Locate the cell with the specified text and output its (x, y) center coordinate. 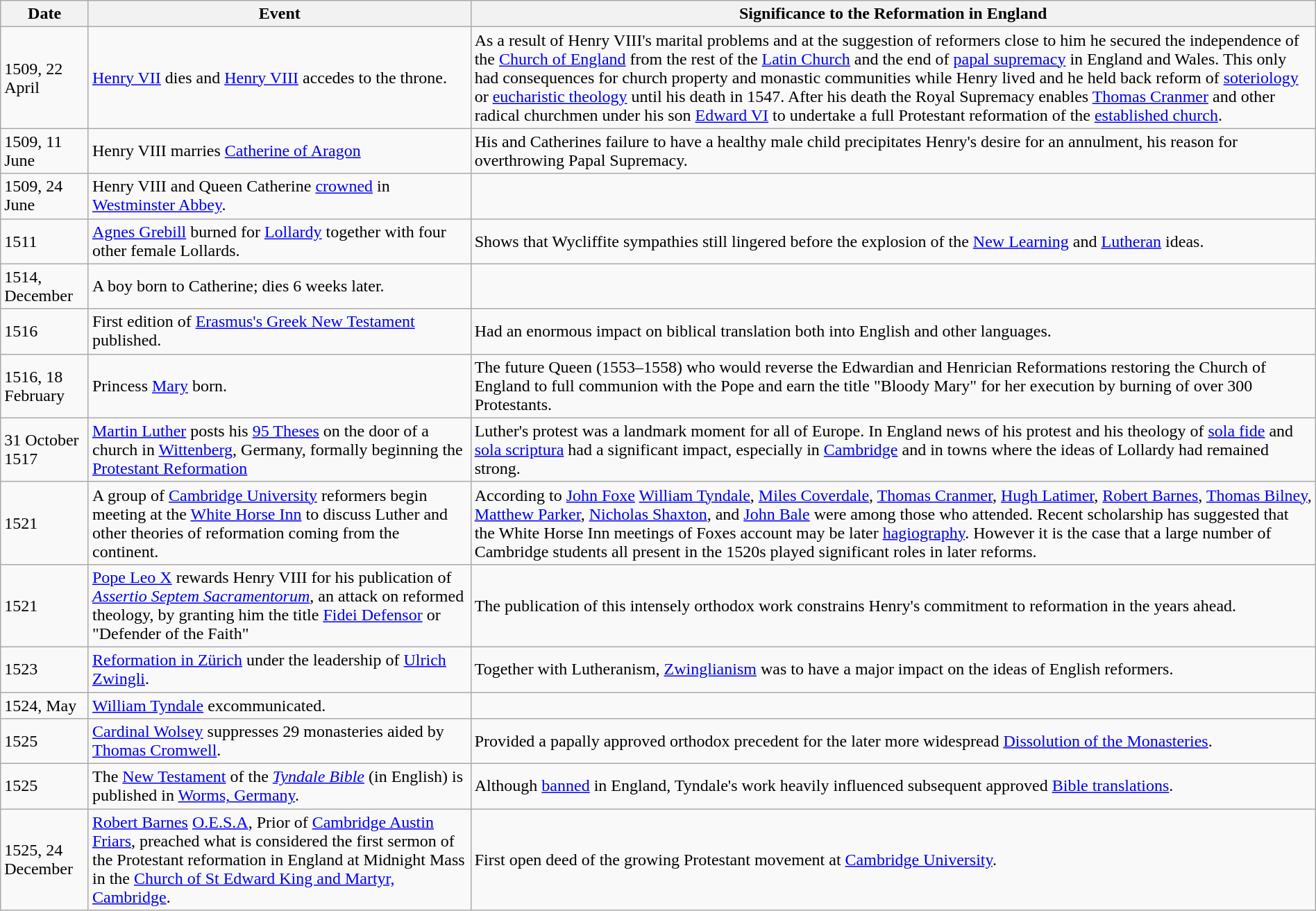
William Tyndale excommunicated. (279, 706)
1525, 24 December (44, 860)
Had an enormous impact on biblical translation both into English and other languages. (893, 332)
1509, 22 April (44, 78)
Together with Lutheranism, Zwinglianism was to have a major impact on the ideas of English reformers. (893, 669)
Reformation in Zürich under the leadership of Ulrich Zwingli. (279, 669)
1509, 11 June (44, 151)
1511 (44, 241)
The publication of this intensely orthodox work constrains Henry's commitment to reformation in the years ahead. (893, 605)
The New Testament of the Tyndale Bible (in English) is published in Worms, Germany. (279, 787)
First edition of Erasmus's Greek New Testament published. (279, 332)
Shows that Wycliffite sympathies still lingered before the explosion of the New Learning and Lutheran ideas. (893, 241)
A boy born to Catherine; dies 6 weeks later. (279, 286)
Date (44, 14)
Henry VIII marries Catherine of Aragon (279, 151)
His and Catherines failure to have a healthy male child precipitates Henry's desire for an annulment, his reason for overthrowing Papal Supremacy. (893, 151)
Princess Mary born. (279, 386)
Although banned in England, Tyndale's work heavily influenced subsequent approved Bible translations. (893, 787)
Agnes Grebill burned for Lollardy together with four other female Lollards. (279, 241)
Significance to the Reformation in England (893, 14)
31 October 1517 (44, 450)
First open deed of the growing Protestant movement at Cambridge University. (893, 860)
1523 (44, 669)
1514, December (44, 286)
Henry VIII and Queen Catherine crowned in Westminster Abbey. (279, 196)
1516 (44, 332)
Henry VII dies and Henry VIII accedes to the throne. (279, 78)
Provided a papally approved orthodox precedent for the later more widespread Dissolution of the Monasteries. (893, 741)
1509, 24 June (44, 196)
Martin Luther posts his 95 Theses on the door of a church in Wittenberg, Germany, formally beginning the Protestant Reformation (279, 450)
1516, 18 February (44, 386)
Event (279, 14)
Cardinal Wolsey suppresses 29 monasteries aided by Thomas Cromwell. (279, 741)
1524, May (44, 706)
